Return the (X, Y) coordinate for the center point of the cell that contains the specified text.  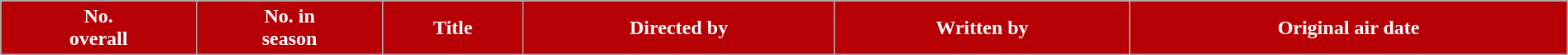
No. inseason (289, 28)
Title (453, 28)
Directed by (678, 28)
Original air date (1348, 28)
Written by (982, 28)
No.overall (99, 28)
